Provide the (X, Y) coordinate of the cell's center where the given text is located.  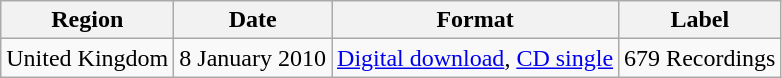
Label (700, 20)
Region (88, 20)
United Kingdom (88, 58)
Format (476, 20)
Digital download, CD single (476, 58)
8 January 2010 (253, 58)
679 Recordings (700, 58)
Date (253, 20)
